Search for the cell housing the specified text and yield its [x, y] center coordinate. 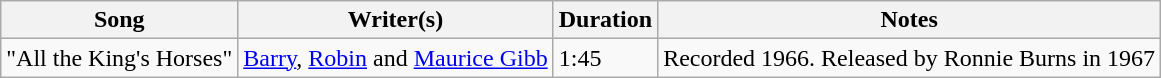
Song [120, 20]
Recorded 1966. Released by Ronnie Burns in 1967 [910, 58]
Writer(s) [396, 20]
Barry, Robin and Maurice Gibb [396, 58]
Notes [910, 20]
"All the King's Horses" [120, 58]
Duration [605, 20]
1:45 [605, 58]
